Detect which cell encompasses the target text, then output its [X, Y] center coordinate. 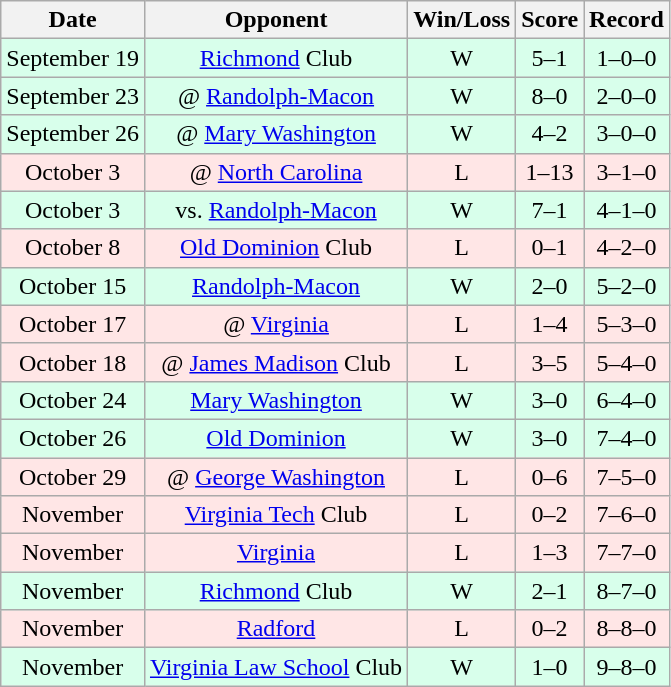
vs. Randolph-Macon [276, 210]
October 15 [73, 286]
@ George Washington [276, 477]
1–0 [550, 667]
8–0 [550, 96]
8–7–0 [627, 591]
October 29 [73, 477]
3–5 [550, 362]
2–1 [550, 591]
6–4–0 [627, 400]
9–8–0 [627, 667]
1–13 [550, 172]
@ Virginia [276, 324]
3–1–0 [627, 172]
Win/Loss [462, 20]
0–1 [550, 248]
1–0–0 [627, 58]
October 18 [73, 362]
5–2–0 [627, 286]
Virginia [276, 553]
@ James Madison Club [276, 362]
Virginia Law School Club [276, 667]
1–3 [550, 553]
Radford [276, 629]
Record [627, 20]
@ Mary Washington [276, 134]
2–0–0 [627, 96]
September 19 [73, 58]
Date [73, 20]
Opponent [276, 20]
September 23 [73, 96]
October 24 [73, 400]
5–4–0 [627, 362]
5–1 [550, 58]
8–8–0 [627, 629]
Score [550, 20]
0–6 [550, 477]
7–5–0 [627, 477]
October 26 [73, 438]
October 17 [73, 324]
Randolph-Macon [276, 286]
4–1–0 [627, 210]
7–4–0 [627, 438]
5–3–0 [627, 324]
Old Dominion Club [276, 248]
7–1 [550, 210]
7–6–0 [627, 515]
2–0 [550, 286]
September 26 [73, 134]
4–2 [550, 134]
Virginia Tech Club [276, 515]
Old Dominion [276, 438]
4–2–0 [627, 248]
October 8 [73, 248]
1–4 [550, 324]
@ North Carolina [276, 172]
7–7–0 [627, 553]
@ Randolph-Macon [276, 96]
Mary Washington [276, 400]
3–0–0 [627, 134]
